Return [X, Y] of the center of cell containing provided text 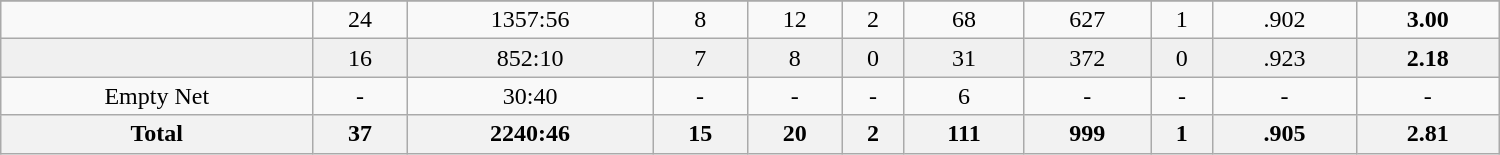
16 [360, 58]
852:10 [530, 58]
.902 [1284, 20]
30:40 [530, 96]
24 [360, 20]
2240:46 [530, 134]
Empty Net [157, 96]
.923 [1284, 58]
12 [794, 20]
999 [1088, 134]
31 [964, 58]
15 [700, 134]
20 [794, 134]
7 [700, 58]
372 [1088, 58]
1357:56 [530, 20]
Total [157, 134]
627 [1088, 20]
3.00 [1428, 20]
68 [964, 20]
2.18 [1428, 58]
6 [964, 96]
2.81 [1428, 134]
.905 [1284, 134]
37 [360, 134]
111 [964, 134]
